Provide the (X, Y) coordinate of the cell's center where the given text is located.  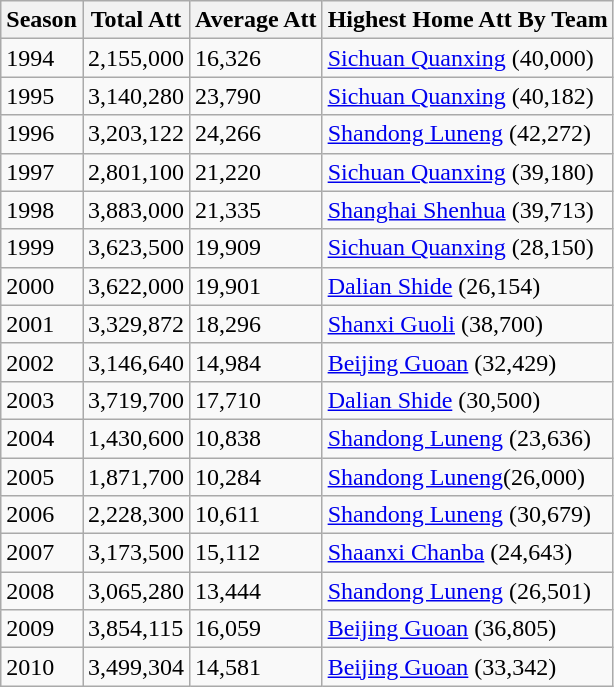
2005 (42, 477)
Shanghai Shenhua (39,713) (468, 210)
2001 (42, 324)
3,854,115 (136, 629)
Sichuan Quanxing (40,182) (468, 96)
3,499,304 (136, 667)
Shandong Luneng (26,501) (468, 591)
2,228,300 (136, 515)
18,296 (256, 324)
2009 (42, 629)
3,146,640 (136, 362)
13,444 (256, 591)
Sichuan Quanxing (40,000) (468, 58)
3,140,280 (136, 96)
Shandong Luneng(26,000) (468, 477)
14,984 (256, 362)
15,112 (256, 553)
3,719,700 (136, 400)
Shaanxi Chanba (24,643) (468, 553)
Total Att (136, 20)
Beijing Guoan (36,805) (468, 629)
1998 (42, 210)
16,059 (256, 629)
14,581 (256, 667)
Beijing Guoan (32,429) (468, 362)
21,220 (256, 172)
3,622,000 (136, 286)
24,266 (256, 134)
10,611 (256, 515)
2008 (42, 591)
Season (42, 20)
1997 (42, 172)
10,284 (256, 477)
2010 (42, 667)
Shandong Luneng (23,636) (468, 438)
Dalian Shide (26,154) (468, 286)
19,901 (256, 286)
2,801,100 (136, 172)
10,838 (256, 438)
1994 (42, 58)
3,329,872 (136, 324)
Sichuan Quanxing (28,150) (468, 248)
2003 (42, 400)
2000 (42, 286)
21,335 (256, 210)
2007 (42, 553)
1,871,700 (136, 477)
3,883,000 (136, 210)
2,155,000 (136, 58)
Sichuan Quanxing (39,180) (468, 172)
19,909 (256, 248)
Dalian Shide (30,500) (468, 400)
3,065,280 (136, 591)
23,790 (256, 96)
Highest Home Att By Team (468, 20)
2006 (42, 515)
3,623,500 (136, 248)
3,203,122 (136, 134)
1996 (42, 134)
1,430,600 (136, 438)
Beijing Guoan (33,342) (468, 667)
2002 (42, 362)
Shandong Luneng (42,272) (468, 134)
1995 (42, 96)
1999 (42, 248)
Shanxi Guoli (38,700) (468, 324)
17,710 (256, 400)
3,173,500 (136, 553)
Shandong Luneng (30,679) (468, 515)
Average Att (256, 20)
16,326 (256, 58)
2004 (42, 438)
